Identify which cell holds the provided text, then report its [X, Y] central coordinate. 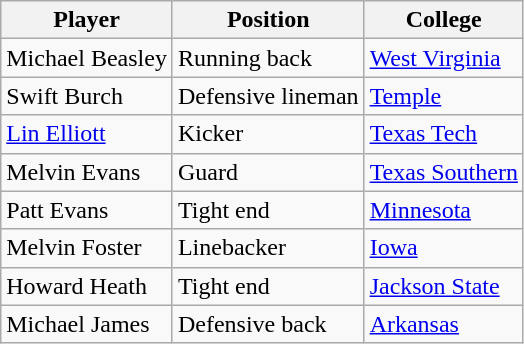
Minnesota [444, 210]
Kicker [268, 134]
Jackson State [444, 286]
Linebacker [268, 248]
Guard [268, 172]
Defensive back [268, 324]
Texas Southern [444, 172]
Position [268, 20]
Temple [444, 96]
College [444, 20]
Patt Evans [87, 210]
Howard Heath [87, 286]
Swift Burch [87, 96]
Defensive lineman [268, 96]
Lin Elliott [87, 134]
Michael Beasley [87, 58]
Player [87, 20]
Melvin Foster [87, 248]
Arkansas [444, 324]
Michael James [87, 324]
Texas Tech [444, 134]
Melvin Evans [87, 172]
Iowa [444, 248]
West Virginia [444, 58]
Running back [268, 58]
